Determine the [X, Y] coordinate at the center of the cell enclosing the given text.  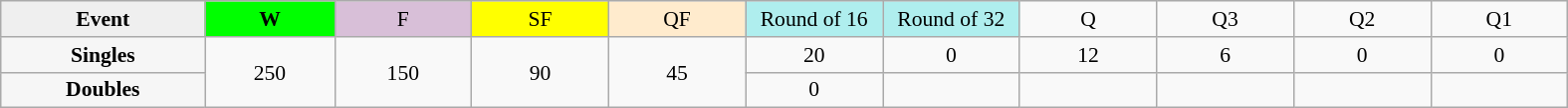
20 [814, 55]
90 [541, 72]
Q3 [1226, 19]
150 [403, 72]
250 [270, 72]
SF [541, 19]
Q [1088, 19]
6 [1226, 55]
F [403, 19]
Event [104, 19]
QF [677, 19]
W [270, 19]
12 [1088, 55]
Singles [104, 55]
Q2 [1362, 19]
Q1 [1499, 19]
Round of 16 [814, 19]
45 [677, 72]
Doubles [104, 90]
Round of 32 [951, 19]
